Return (x, y) of the center of cell containing provided text 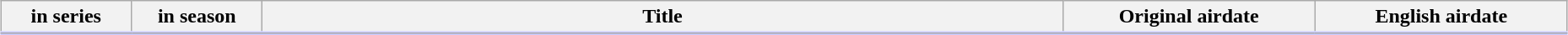
English airdate (1441, 17)
in series (66, 17)
in season (197, 17)
Original airdate (1188, 17)
Title (662, 17)
